Output the [x, y] coordinate of the center of the cell containing the given text.  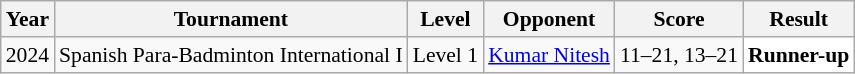
Level [446, 19]
Result [798, 19]
Spanish Para-Badminton International I [231, 55]
2024 [28, 55]
Level 1 [446, 55]
Runner-up [798, 55]
Kumar Nitesh [549, 55]
11–21, 13–21 [679, 55]
Opponent [549, 19]
Tournament [231, 19]
Year [28, 19]
Score [679, 19]
